Locate the cell with the specified text and output its (x, y) center coordinate. 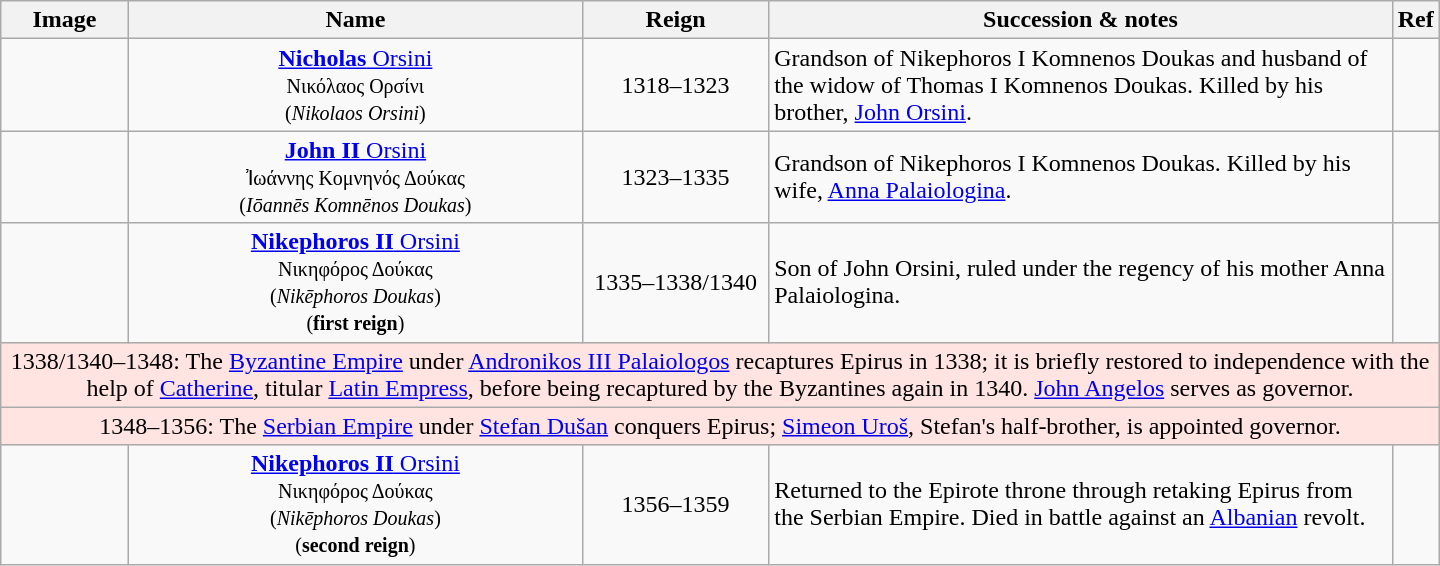
Grandson of Nikephoros I Komnenos Doukas. Killed by his wife, Anna Palaiologina. (1080, 177)
Son of John Orsini, ruled under the regency of his mother Anna Palaiologina. (1080, 282)
1348–1356: The Serbian Empire under Stefan Dušan conquers Epirus; Simeon Uroš, Stefan's half-brother, is appointed governor. (720, 426)
1318–1323 (676, 85)
Reign (676, 20)
1356–1359 (676, 504)
Nikephoros II OrsiniΝικηφόρος Δούκας(Nikēphoros Doukas)(first reign) (355, 282)
Nicholas OrsiniΝικόλαος Ορσίνι(Nikolaos Orsini) (355, 85)
Returned to the Epirote throne through retaking Epirus from the Serbian Empire. Died in battle against an Albanian revolt. (1080, 504)
Grandson of Nikephoros I Komnenos Doukas and husband of the widow of Thomas I Komnenos Doukas. Killed by his brother, John Orsini. (1080, 85)
John II OrsiniἸωάννης Κομνηνός Δούκας(Iōannēs Komnēnos Doukas) (355, 177)
1335–1338/1340 (676, 282)
1323–1335 (676, 177)
Ref (1416, 20)
Image (65, 20)
Succession & notes (1080, 20)
Nikephoros II OrsiniΝικηφόρος Δούκας(Nikēphoros Doukas)(second reign) (355, 504)
Name (355, 20)
